Output the [X, Y] coordinate of the center of the cell containing the given text.  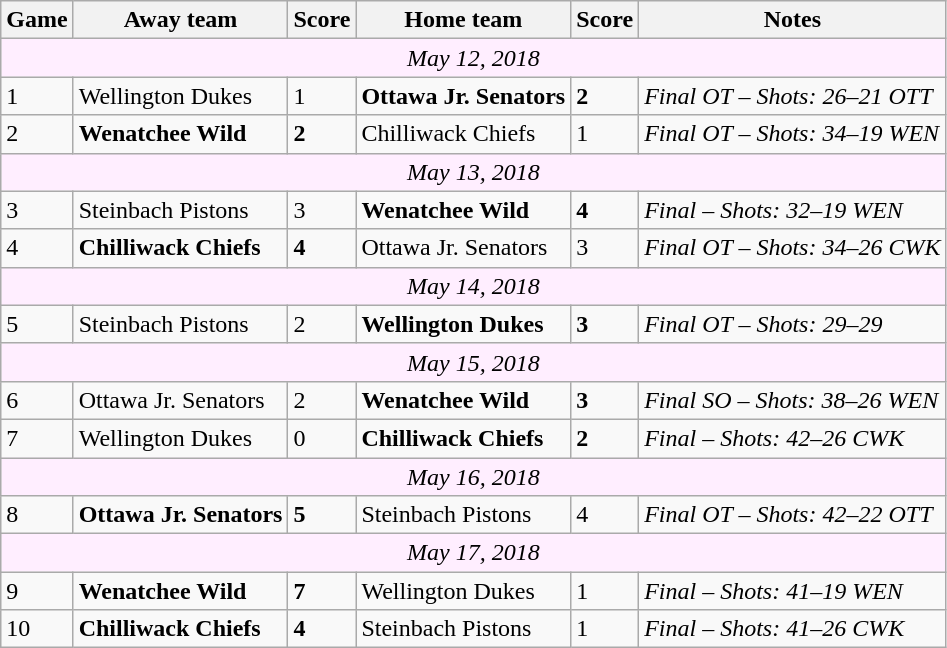
Final OT – Shots: 34–26 CWK [792, 248]
6 [37, 400]
Final – Shots: 41–19 WEN [792, 591]
May 12, 2018 [474, 58]
Final OT – Shots: 29–29 [792, 324]
10 [37, 629]
8 [37, 515]
Final OT – Shots: 34–19 WEN [792, 134]
Final – Shots: 42–26 CWK [792, 438]
Final SO – Shots: 38–26 WEN [792, 400]
May 14, 2018 [474, 286]
0 [322, 438]
Final – Shots: 32–19 WEN [792, 210]
Notes [792, 20]
Final OT – Shots: 42–22 OTT [792, 515]
May 13, 2018 [474, 172]
Away team [180, 20]
Game [37, 20]
May 17, 2018 [474, 553]
May 16, 2018 [474, 477]
9 [37, 591]
Home team [464, 20]
Final – Shots: 41–26 CWK [792, 629]
May 15, 2018 [474, 362]
Final OT – Shots: 26–21 OTT [792, 96]
